Detect which cell encompasses the target text, then output its (x, y) center coordinate. 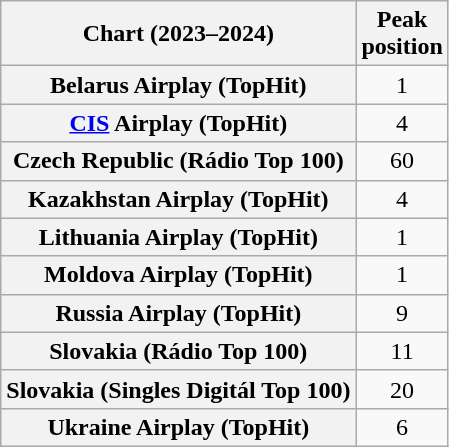
11 (402, 351)
9 (402, 313)
Ukraine Airplay (TopHit) (178, 427)
Peakposition (402, 34)
CIS Airplay (TopHit) (178, 123)
6 (402, 427)
Moldova Airplay (TopHit) (178, 275)
Slovakia (Singles Digitál Top 100) (178, 389)
20 (402, 389)
Belarus Airplay (TopHit) (178, 85)
60 (402, 161)
Chart (2023–2024) (178, 34)
Czech Republic (Rádio Top 100) (178, 161)
Russia Airplay (TopHit) (178, 313)
Kazakhstan Airplay (TopHit) (178, 199)
Lithuania Airplay (TopHit) (178, 237)
Slovakia (Rádio Top 100) (178, 351)
